Pinpoint the cell where the given text exists, returning its (X, Y) midpoint coordinate. 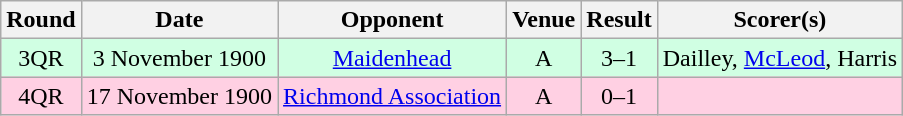
Venue (544, 20)
3–1 (619, 58)
Richmond Association (392, 96)
Dailley, McLeod, Harris (780, 58)
Maidenhead (392, 58)
17 November 1900 (179, 96)
Date (179, 20)
0–1 (619, 96)
3QR (41, 58)
Result (619, 20)
Scorer(s) (780, 20)
3 November 1900 (179, 58)
4QR (41, 96)
Round (41, 20)
Opponent (392, 20)
